Scan for the cell matching the given text and deliver its [x, y] coordinate at center. 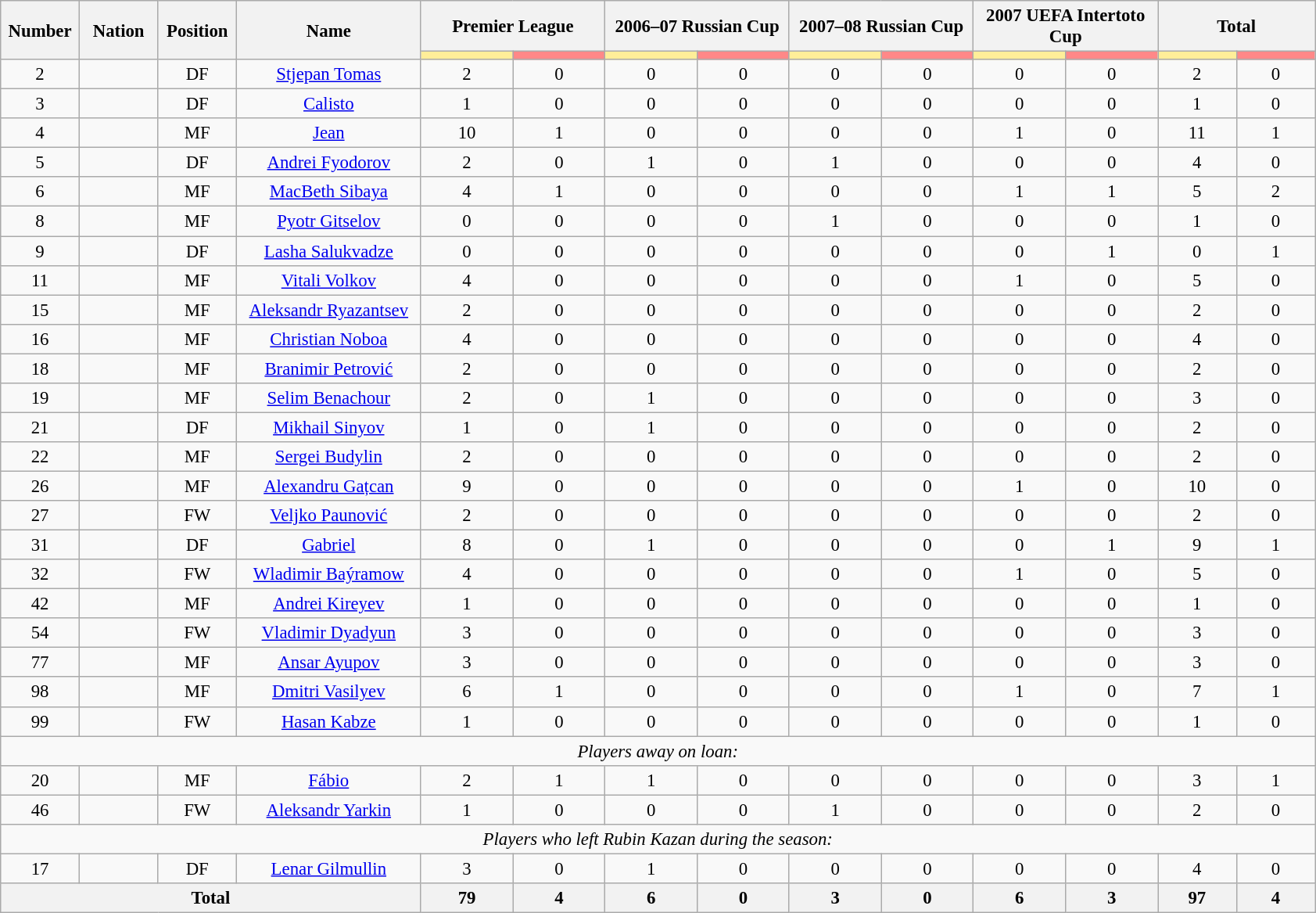
Andrei Kireyev [329, 604]
Pyotr Gitselov [329, 221]
Aleksandr Yarkin [329, 810]
Fábio [329, 780]
22 [41, 457]
98 [41, 692]
Players who left Rubin Kazan during the season: [658, 839]
Lasha Salukvadze [329, 251]
32 [41, 574]
Vladimir Dyadyun [329, 633]
Jean [329, 133]
54 [41, 633]
97 [1196, 898]
31 [41, 545]
16 [41, 339]
Selim Benachour [329, 398]
Gabriel [329, 545]
42 [41, 604]
Stjepan Tomas [329, 74]
79 [467, 898]
Wladimir Baýramow [329, 574]
Christian Noboa [329, 339]
21 [41, 427]
Nation [119, 30]
17 [41, 868]
Dmitri Vasilyev [329, 692]
Hasan Kabze [329, 721]
18 [41, 368]
Alexandru Gațcan [329, 486]
Number [41, 30]
Sergei Budylin [329, 457]
27 [41, 516]
7 [1196, 692]
15 [41, 310]
Vitali Volkov [329, 280]
Calisto [329, 104]
2006–07 Russian Cup [697, 27]
77 [41, 663]
Andrei Fyodorov [329, 163]
Premier League [513, 27]
99 [41, 721]
Lenar Gilmullin [329, 868]
46 [41, 810]
Players away on loan: [658, 751]
2007–08 Russian Cup [881, 27]
26 [41, 486]
2007 UEFA Intertoto Cup [1066, 27]
Veljko Paunović [329, 516]
Aleksandr Ryazantsev [329, 310]
Name [329, 30]
MacBeth Sibaya [329, 192]
Position [197, 30]
19 [41, 398]
Mikhail Sinyov [329, 427]
20 [41, 780]
Branimir Petrović [329, 368]
Ansar Ayupov [329, 663]
